Pinpoint the cell where the given text exists, returning its [X, Y] midpoint coordinate. 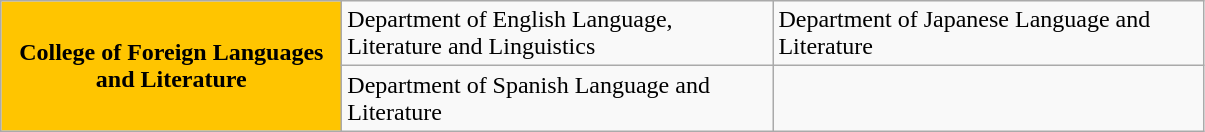
Department of English Language, Literature and Linguistics [558, 34]
College of Foreign Languages and Literature [172, 66]
Department of Japanese Language and Literature [988, 34]
Department of Spanish Language and Literature [558, 98]
